Find where the given text appears and provide that cell's center as (x, y) coordinate. 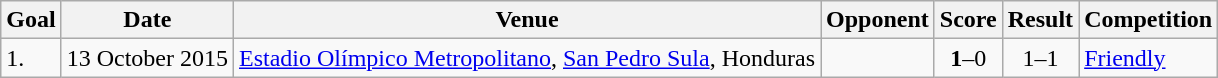
Score (968, 20)
Result (1040, 20)
Estadio Olímpico Metropolitano, San Pedro Sula, Honduras (528, 58)
Venue (528, 20)
13 October 2015 (147, 58)
1–0 (968, 58)
Date (147, 20)
Friendly (1148, 58)
1. (31, 58)
1–1 (1040, 58)
Opponent (878, 20)
Competition (1148, 20)
Goal (31, 20)
